Locate the cell with the specified text and output its [X, Y] center coordinate. 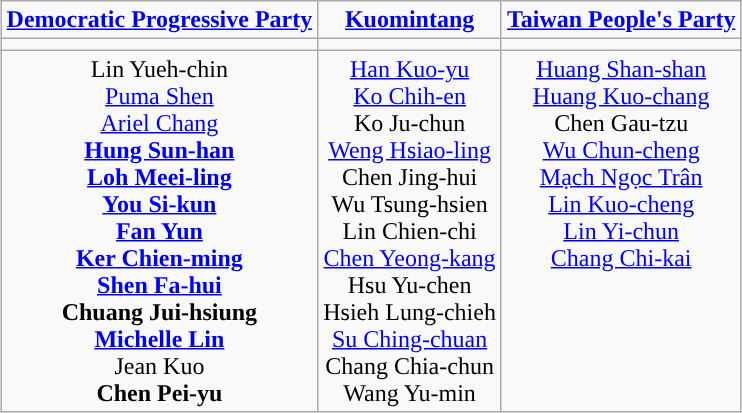
Taiwan People's Party [621, 20]
Kuomintang [410, 20]
Huang Shan-shanHuang Kuo-changChen Gau-tzuWu Chun-chengMạch Ngọc TrânLin Kuo-chengLin Yi-chunChang Chi-kai [621, 231]
Lin Yueh-chinPuma ShenAriel ChangHung Sun-hanLoh Meei-lingYou Si-kunFan YunKer Chien-mingShen Fa-huiChuang Jui-hsiungMichelle LinJean KuoChen Pei-yu [160, 231]
Democratic Progressive Party [160, 20]
